Pinpoint the cell where the given text exists, returning its [X, Y] midpoint coordinate. 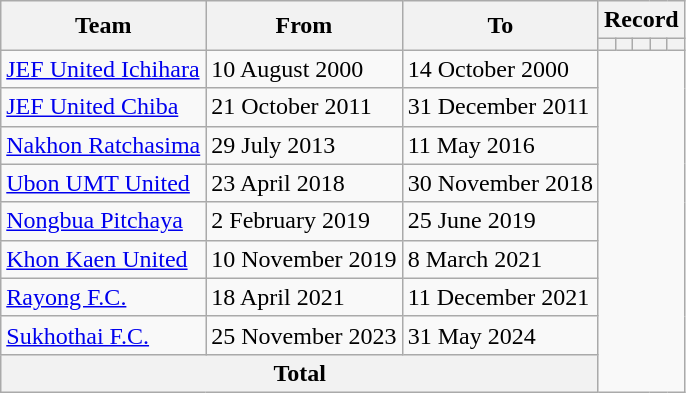
Ubon UMT United [104, 183]
Team [104, 26]
Nongbua Pitchaya [104, 221]
29 July 2013 [304, 145]
Sukhothai F.C. [104, 335]
Khon Kaen United [104, 259]
21 October 2011 [304, 107]
11 December 2021 [500, 297]
30 November 2018 [500, 183]
25 November 2023 [304, 335]
10 November 2019 [304, 259]
JEF United Ichihara [104, 69]
25 June 2019 [500, 221]
JEF United Chiba [104, 107]
18 April 2021 [304, 297]
To [500, 26]
Record [641, 20]
Total [300, 373]
Nakhon Ratchasima [104, 145]
31 May 2024 [500, 335]
10 August 2000 [304, 69]
Rayong F.C. [104, 297]
2 February 2019 [304, 221]
14 October 2000 [500, 69]
From [304, 26]
31 December 2011 [500, 107]
8 March 2021 [500, 259]
11 May 2016 [500, 145]
23 April 2018 [304, 183]
